From the cell containing the given text, extract its center point as [x, y] coordinate. 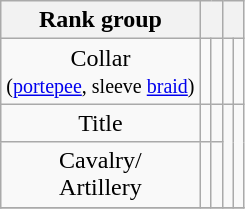
Title [100, 123]
Rank group [100, 20]
Cavalry/Artillery [100, 174]
Collar (portepee, sleeve braid) [100, 72]
